Scan for the cell matching the given text and deliver its (x, y) coordinate at center. 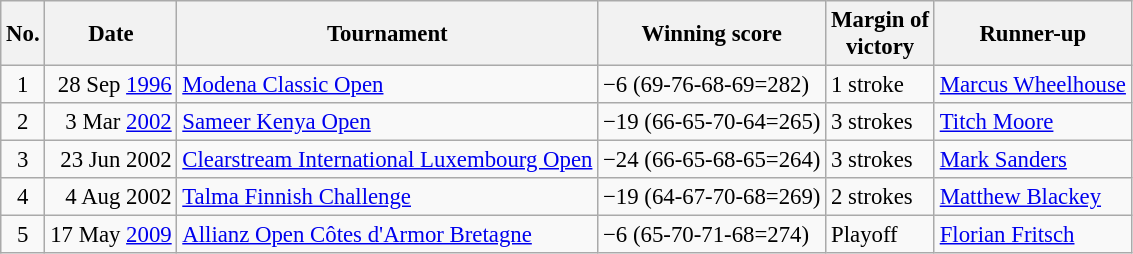
2 strokes (880, 197)
1 (23, 85)
−19 (64-67-70-68=269) (712, 197)
−6 (65-70-71-68=274) (712, 235)
23 Jun 2002 (111, 160)
4 Aug 2002 (111, 197)
−24 (66-65-68-65=264) (712, 160)
Talma Finnish Challenge (388, 197)
Allianz Open Côtes d'Armor Bretagne (388, 235)
Date (111, 34)
28 Sep 1996 (111, 85)
2 (23, 122)
5 (23, 235)
Matthew Blackey (1032, 197)
No. (23, 34)
Winning score (712, 34)
1 stroke (880, 85)
3 Mar 2002 (111, 122)
Sameer Kenya Open (388, 122)
Titch Moore (1032, 122)
Marcus Wheelhouse (1032, 85)
Florian Fritsch (1032, 235)
4 (23, 197)
Margin ofvictory (880, 34)
−19 (66-65-70-64=265) (712, 122)
Clearstream International Luxembourg Open (388, 160)
Runner-up (1032, 34)
17 May 2009 (111, 235)
3 (23, 160)
Tournament (388, 34)
−6 (69-76-68-69=282) (712, 85)
Mark Sanders (1032, 160)
Modena Classic Open (388, 85)
Playoff (880, 235)
